Identify which cell holds the provided text, then report its (X, Y) central coordinate. 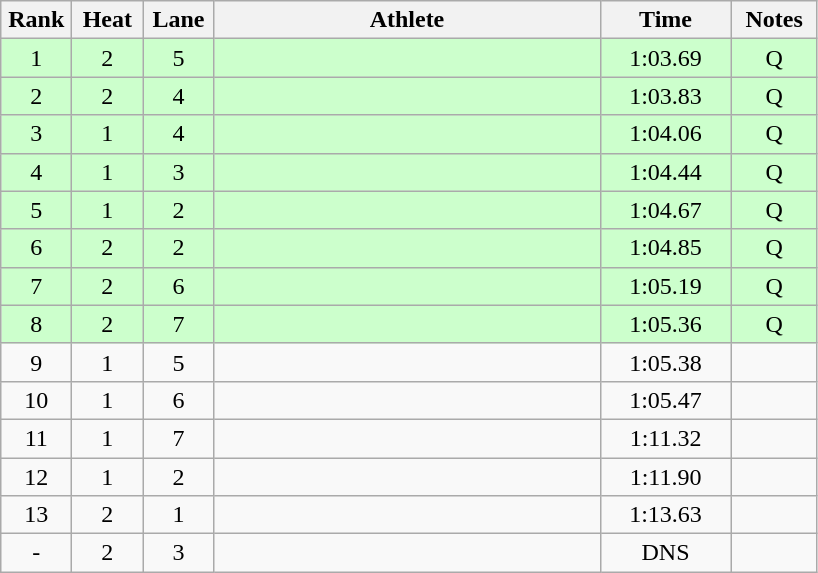
9 (36, 362)
- (36, 553)
13 (36, 515)
1:04.06 (666, 134)
1:05.38 (666, 362)
1:04.85 (666, 248)
DNS (666, 553)
1:05.47 (666, 400)
8 (36, 324)
1:11.32 (666, 438)
Notes (774, 20)
1:03.83 (666, 96)
Heat (108, 20)
1:04.67 (666, 210)
1:04.44 (666, 172)
1:05.36 (666, 324)
1:03.69 (666, 58)
1:11.90 (666, 477)
Athlete (407, 20)
10 (36, 400)
1:13.63 (666, 515)
11 (36, 438)
Rank (36, 20)
1:05.19 (666, 286)
12 (36, 477)
Lane (178, 20)
Time (666, 20)
